From the cell containing the given text, extract its center point as (X, Y) coordinate. 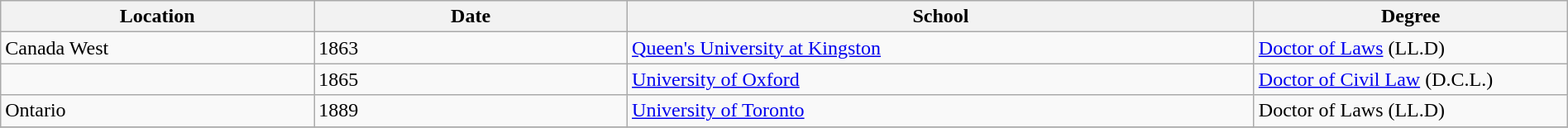
Queen's University at Kingston (941, 48)
Degree (1411, 17)
Ontario (157, 111)
1865 (471, 79)
Date (471, 17)
Doctor of Civil Law (D.C.L.) (1411, 79)
University of Toronto (941, 111)
University of Oxford (941, 79)
Location (157, 17)
1889 (471, 111)
School (941, 17)
1863 (471, 48)
Canada West (157, 48)
